For the text-containing cell, return its midpoint in (X, Y) coordinate format. 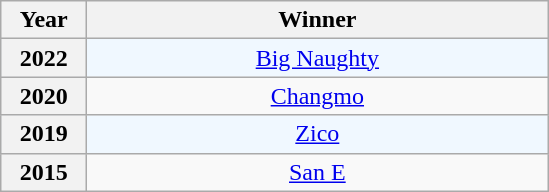
Winner (318, 20)
2022 (44, 58)
Zico (318, 134)
San E (318, 172)
Year (44, 20)
2019 (44, 134)
Changmo (318, 96)
Big Naughty (318, 58)
2015 (44, 172)
2020 (44, 96)
